Pinpoint the cell where the given text exists, returning its (X, Y) midpoint coordinate. 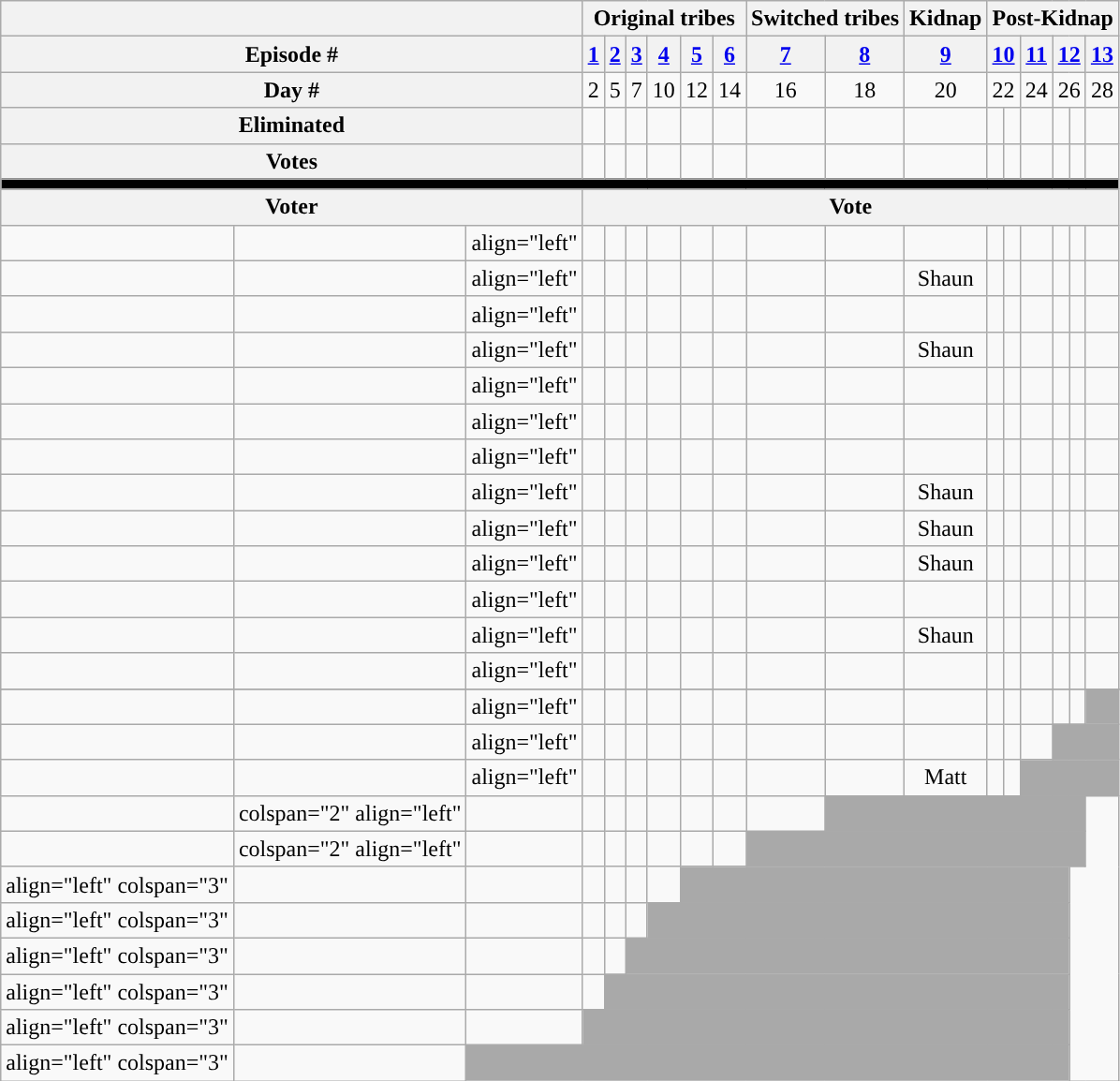
Matt (946, 777)
9 (946, 54)
Original tribes (664, 19)
24 (1036, 90)
Voter (292, 207)
28 (1101, 90)
1 (594, 54)
18 (865, 90)
8 (865, 54)
20 (946, 90)
Episode # (292, 54)
14 (729, 90)
13 (1101, 54)
Switched tribes (824, 19)
Post-Kidnap (1053, 19)
26 (1069, 90)
16 (785, 90)
Kidnap (946, 19)
3 (637, 54)
4 (663, 54)
11 (1036, 54)
22 (1004, 90)
Day # (292, 90)
Eliminated (292, 126)
Vote (850, 207)
6 (729, 54)
Votes (292, 161)
